Determine the [x, y] coordinate at the center of the cell enclosing the given text.  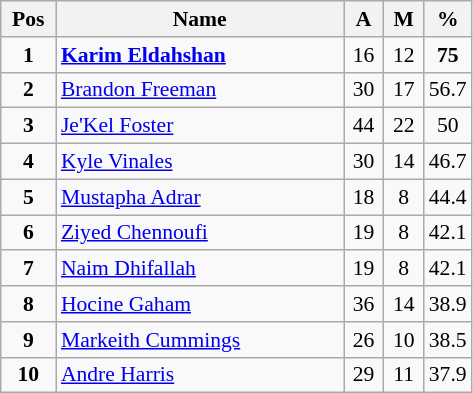
Brandon Freeman [200, 90]
37.9 [448, 375]
4 [28, 162]
16 [364, 55]
Je'Kel Foster [200, 126]
Mustapha Adrar [200, 197]
3 [28, 126]
44.4 [448, 197]
56.7 [448, 90]
38.5 [448, 340]
Kyle Vinales [200, 162]
29 [364, 375]
75 [448, 55]
9 [28, 340]
12 [404, 55]
Markeith Cummings [200, 340]
A [364, 19]
2 [28, 90]
7 [28, 269]
6 [28, 233]
50 [448, 126]
11 [404, 375]
46.7 [448, 162]
Naim Dhifallah [200, 269]
17 [404, 90]
1 [28, 55]
Ziyed Chennoufi [200, 233]
M [404, 19]
Name [200, 19]
Andre Harris [200, 375]
44 [364, 126]
26 [364, 340]
22 [404, 126]
% [448, 19]
5 [28, 197]
38.9 [448, 304]
36 [364, 304]
Karim Eldahshan [200, 55]
Pos [28, 19]
Hocine Gaham [200, 304]
18 [364, 197]
